Detect which cell encompasses the target text, then output its [x, y] center coordinate. 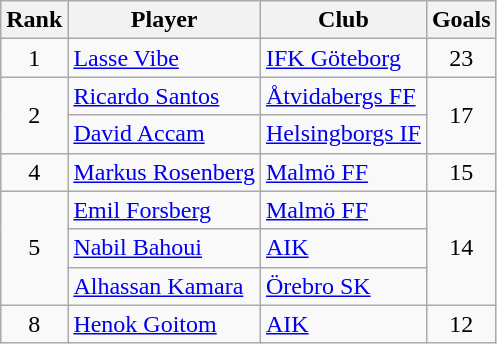
14 [461, 248]
Player [164, 20]
Emil Forsberg [164, 210]
1 [34, 58]
17 [461, 115]
15 [461, 172]
5 [34, 248]
Alhassan Kamara [164, 286]
Club [343, 20]
IFK Göteborg [343, 58]
David Accam [164, 134]
2 [34, 115]
Örebro SK [343, 286]
Goals [461, 20]
Ricardo Santos [164, 96]
Lasse Vibe [164, 58]
Åtvidabergs FF [343, 96]
4 [34, 172]
23 [461, 58]
8 [34, 324]
Helsingborgs IF [343, 134]
Henok Goitom [164, 324]
Markus Rosenberg [164, 172]
12 [461, 324]
Nabil Bahoui [164, 248]
Rank [34, 20]
